Return the (x, y) coordinate for the center point of the cell that contains the specified text.  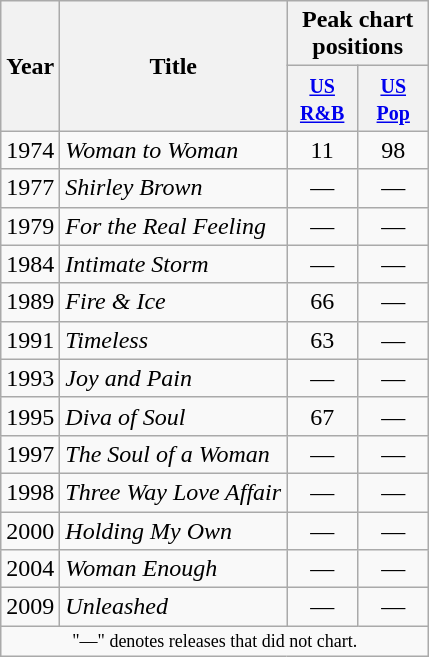
"—" denotes releases that did not chart. (215, 642)
US R&B (322, 98)
Peak chart positions (358, 34)
66 (322, 302)
Holding My Own (174, 531)
Timeless (174, 340)
1984 (30, 264)
98 (394, 150)
2000 (30, 531)
Year (30, 66)
1974 (30, 150)
US Pop (394, 98)
Unleashed (174, 607)
Woman to Woman (174, 150)
1993 (30, 378)
2009 (30, 607)
For the Real Feeling (174, 226)
1989 (30, 302)
11 (322, 150)
The Soul of a Woman (174, 454)
63 (322, 340)
1977 (30, 188)
Title (174, 66)
1991 (30, 340)
2004 (30, 569)
Three Way Love Affair (174, 492)
1997 (30, 454)
Joy and Pain (174, 378)
Diva of Soul (174, 416)
1998 (30, 492)
1979 (30, 226)
Fire & Ice (174, 302)
67 (322, 416)
Shirley Brown (174, 188)
1995 (30, 416)
Woman Enough (174, 569)
Intimate Storm (174, 264)
